Detect which cell encompasses the target text, then output its [x, y] center coordinate. 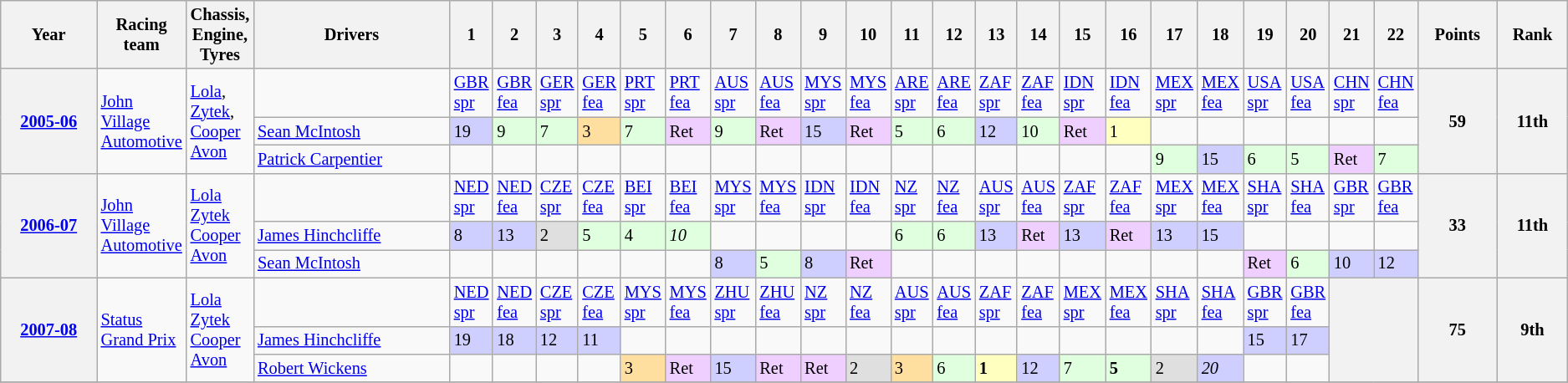
PRT spr [643, 93]
59 [1457, 120]
GER fea [599, 93]
9th [1532, 329]
Lola,Zytek,Cooper Avon [221, 120]
2005-06 [49, 120]
USA fea [1308, 93]
Points [1457, 34]
21 [1351, 34]
PRT fea [688, 93]
ARE fea [953, 93]
14 [1038, 34]
16 [1129, 34]
Status Grand Prix [142, 329]
CHN fea [1397, 93]
Robert Wickens [351, 368]
Chassis,Engine,Tyres [221, 34]
CHN spr [1351, 93]
USA spr [1265, 93]
Drivers [351, 34]
BEI spr [643, 197]
Rank [1532, 34]
Racingteam [142, 34]
GER spr [557, 93]
2006-07 [49, 226]
Year [49, 34]
BEI fea [688, 197]
ARE spr [912, 93]
2007-08 [49, 329]
33 [1457, 226]
22 [1397, 34]
75 [1457, 329]
ZHU spr [733, 302]
ZHU fea [778, 302]
Patrick Carpentier [351, 159]
